Return the (x, y) coordinate for the center point of the cell that contains the specified text.  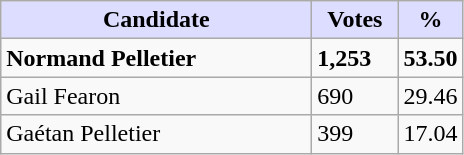
Gaétan Pelletier (156, 134)
690 (355, 96)
17.04 (430, 134)
1,253 (355, 58)
399 (355, 134)
53.50 (430, 58)
% (430, 20)
29.46 (430, 96)
Normand Pelletier (156, 58)
Votes (355, 20)
Gail Fearon (156, 96)
Candidate (156, 20)
